For the text-containing cell, return its midpoint in (X, Y) coordinate format. 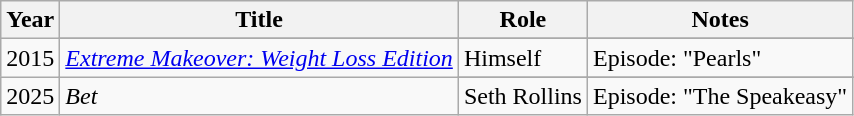
Notes (720, 20)
Extreme Makeover: Weight Loss Edition (260, 58)
Episode: "The Speakeasy" (720, 96)
Role (522, 20)
Seth Rollins (522, 96)
Title (260, 20)
Himself (522, 58)
Episode: "Pearls" (720, 58)
Bet (260, 96)
Year (30, 20)
2015 (30, 58)
2025 (30, 96)
